Scan for the cell matching the given text and deliver its [x, y] coordinate at center. 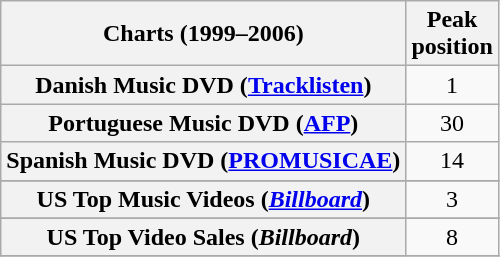
8 [452, 237]
Peakposition [452, 34]
Spanish Music DVD (PROMUSICAE) [204, 161]
Portuguese Music DVD (AFP) [204, 123]
Danish Music DVD (Tracklisten) [204, 85]
30 [452, 123]
US Top Music Videos (Billboard) [204, 199]
Charts (1999–2006) [204, 34]
14 [452, 161]
1 [452, 85]
US Top Video Sales (Billboard) [204, 237]
3 [452, 199]
